For the text-containing cell, return its midpoint in (X, Y) coordinate format. 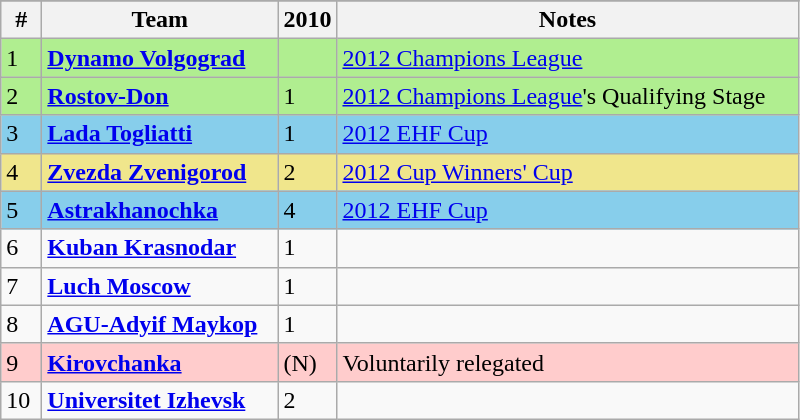
Luch Moscow (160, 286)
9 (22, 362)
AGU-Adyif Maykop (160, 324)
# (22, 20)
(N) (308, 362)
Zvezda Zvenigorod (160, 172)
Lada Togliatti (160, 134)
3 (22, 134)
2012 Champions League's Qualifying Stage (568, 96)
Dynamo Volgograd (160, 58)
2010 (308, 20)
Rostov-Don (160, 96)
2012 Cup Winners' Cup (568, 172)
Astrakhanochka (160, 210)
6 (22, 248)
Team (160, 20)
2012 Champions League (568, 58)
Kirovchanka (160, 362)
5 (22, 210)
Notes (568, 20)
Universitet Izhevsk (160, 400)
Kuban Krasnodar (160, 248)
Voluntarily relegated (568, 362)
10 (22, 400)
8 (22, 324)
7 (22, 286)
